Find where the given text appears and provide that cell's center as (X, Y) coordinate. 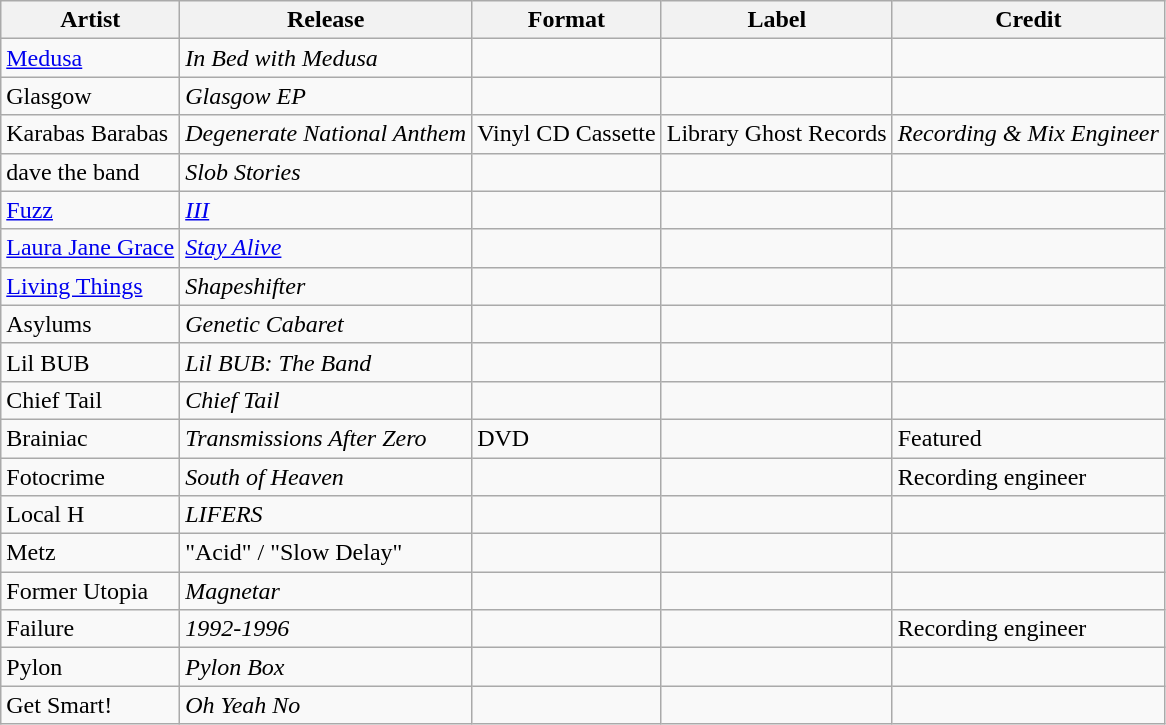
Living Things (90, 286)
Pylon Box (326, 667)
Asylums (90, 324)
Slob Stories (326, 172)
Lil BUB: The Band (326, 362)
Glasgow EP (326, 96)
Label (776, 20)
Recording & Mix Engineer (1028, 134)
Library Ghost Records (776, 134)
In Bed with Medusa (326, 58)
Degenerate National Anthem (326, 134)
III (326, 210)
Featured (1028, 438)
Fotocrime (90, 477)
Glasgow (90, 96)
Lil BUB (90, 362)
Pylon (90, 667)
Vinyl CD Cassette (567, 134)
Medusa (90, 58)
dave the band (90, 172)
Karabas Barabas (90, 134)
Get Smart! (90, 705)
Fuzz (90, 210)
Genetic Cabaret (326, 324)
Artist (90, 20)
Brainiac (90, 438)
Former Utopia (90, 591)
Magnetar (326, 591)
Stay Alive (326, 248)
Laura Jane Grace (90, 248)
Shapeshifter (326, 286)
South of Heaven (326, 477)
DVD (567, 438)
Metz (90, 553)
Oh Yeah No (326, 705)
Transmissions After Zero (326, 438)
Format (567, 20)
Failure (90, 629)
Credit (1028, 20)
"Acid" / "Slow Delay" (326, 553)
LIFERS (326, 515)
1992-1996 (326, 629)
Release (326, 20)
Local H (90, 515)
